Determine the [X, Y] coordinate at the center of the cell enclosing the given text.  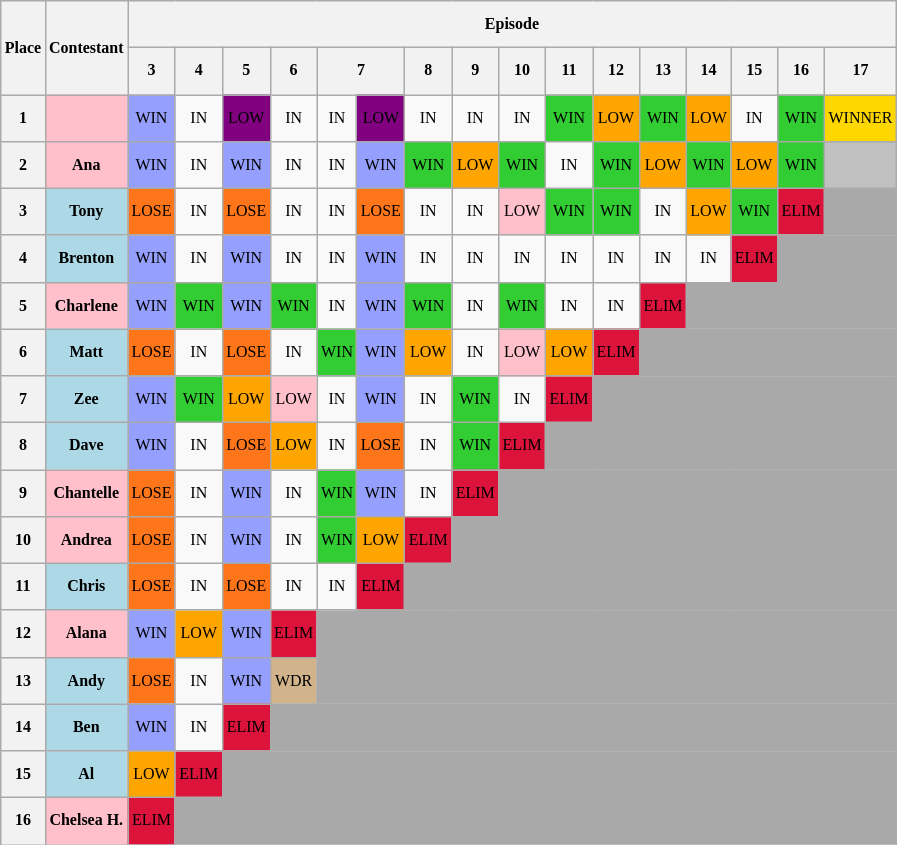
Andy [86, 680]
Matt [86, 352]
1 [23, 118]
Andrea [86, 540]
WINNER [861, 118]
Chris [86, 586]
Chantelle [86, 492]
Dave [86, 446]
Al [86, 774]
Zee [86, 398]
Chelsea H. [86, 820]
Ana [86, 164]
WDR [294, 680]
Brenton [86, 258]
Episode [512, 24]
Ben [86, 728]
Alana [86, 634]
Place [23, 47]
Tony [86, 212]
17 [861, 70]
Charlene [86, 306]
2 [23, 164]
Contestant [86, 47]
